Determine the (X, Y) coordinate at the center of the cell enclosing the given text.  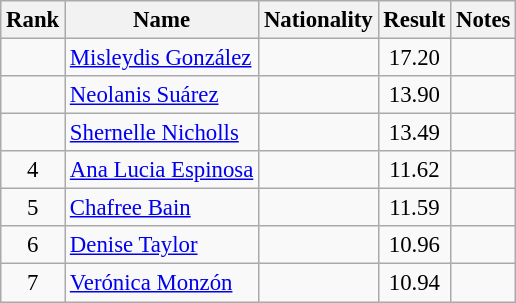
Shernelle Nicholls (162, 133)
Denise Taylor (162, 245)
6 (33, 245)
Verónica Monzón (162, 283)
11.59 (414, 208)
Result (414, 20)
Ana Lucia Espinosa (162, 170)
5 (33, 208)
Misleydis González (162, 58)
7 (33, 283)
Nationality (318, 20)
Chafree Bain (162, 208)
10.94 (414, 283)
11.62 (414, 170)
4 (33, 170)
Notes (484, 20)
Rank (33, 20)
Name (162, 20)
17.20 (414, 58)
Neolanis Suárez (162, 95)
13.49 (414, 133)
13.90 (414, 95)
10.96 (414, 245)
